From the cell containing the given text, extract its center point as (x, y) coordinate. 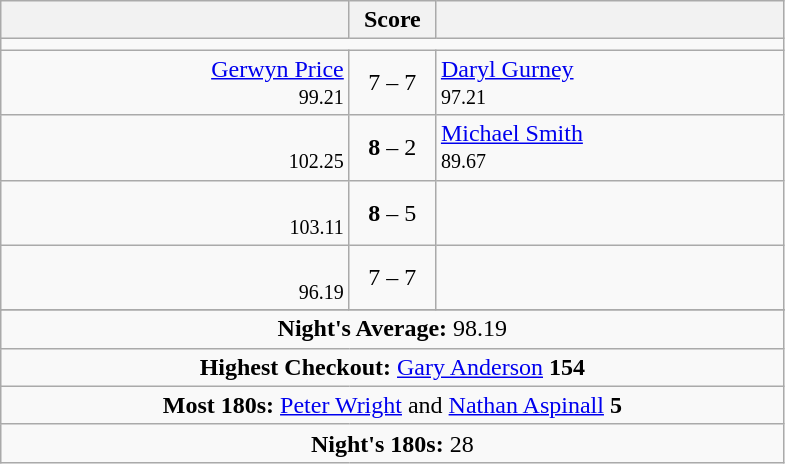
Most 180s: Peter Wright and Nathan Aspinall 5 (392, 405)
Score (392, 20)
8 – 2 (392, 148)
Night's 180s: 28 (392, 443)
Daryl Gurney 97.21 (610, 82)
96.19 (176, 278)
Gerwyn Price 99.21 (176, 82)
Michael Smith 89.67 (610, 148)
102.25 (176, 148)
8 – 5 (392, 212)
Night's Average: 98.19 (392, 329)
103.11 (176, 212)
Highest Checkout: Gary Anderson 154 (392, 367)
